Search for the cell housing the specified text and yield its (X, Y) center coordinate. 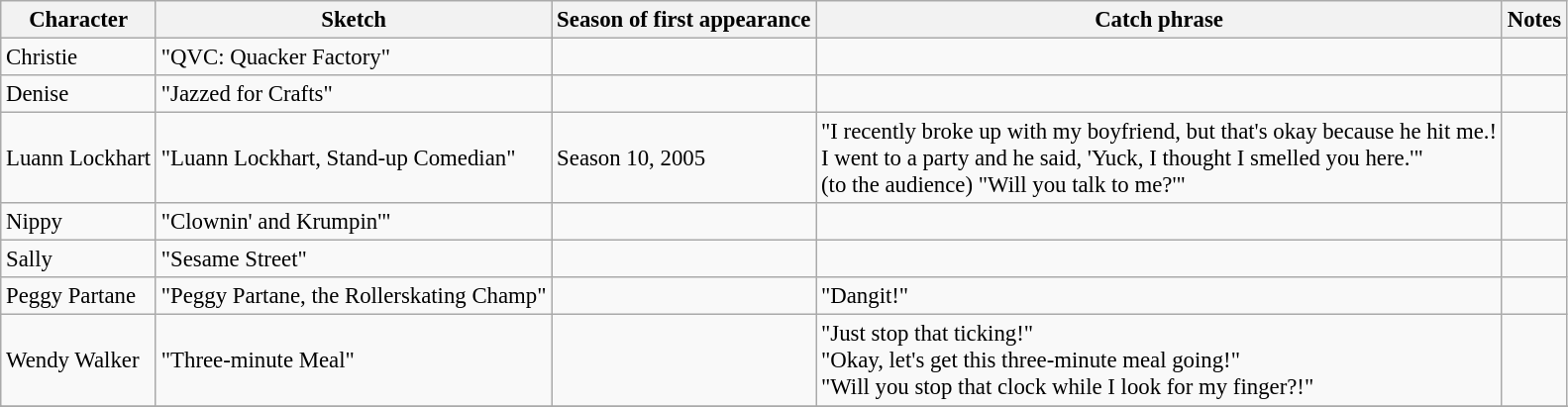
"Luann Lockhart, Stand-up Comedian" (353, 158)
"Peggy Partane, the Rollerskating Champ" (353, 296)
Sketch (353, 20)
Season 10, 2005 (683, 158)
Luann Lockhart (79, 158)
"Three-minute Meal" (353, 360)
Catch phrase (1159, 20)
Character (79, 20)
Sally (79, 259)
Peggy Partane (79, 296)
"Just stop that ticking!" "Okay, let's get this three-minute meal going!" "Will you stop that clock while I look for my finger?!" (1159, 360)
"Clownin' and Krumpin'" (353, 222)
Notes (1533, 20)
Season of first appearance (683, 20)
"Dangit!" (1159, 296)
Wendy Walker (79, 360)
"Sesame Street" (353, 259)
"QVC: Quacker Factory" (353, 57)
"Jazzed for Crafts" (353, 94)
Nippy (79, 222)
Denise (79, 94)
Christie (79, 57)
